Output the (X, Y) coordinate of the center of the cell containing the given text.  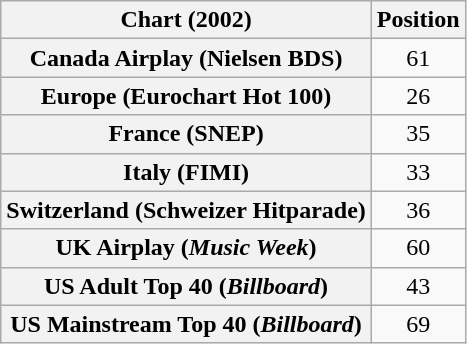
Europe (Eurochart Hot 100) (186, 96)
Italy (FIMI) (186, 172)
69 (418, 324)
26 (418, 96)
61 (418, 58)
Chart (2002) (186, 20)
60 (418, 248)
Canada Airplay (Nielsen BDS) (186, 58)
43 (418, 286)
US Adult Top 40 (Billboard) (186, 286)
US Mainstream Top 40 (Billboard) (186, 324)
35 (418, 134)
Position (418, 20)
France (SNEP) (186, 134)
33 (418, 172)
36 (418, 210)
UK Airplay (Music Week) (186, 248)
Switzerland (Schweizer Hitparade) (186, 210)
